Determine the [x, y] coordinate at the center of the cell enclosing the given text.  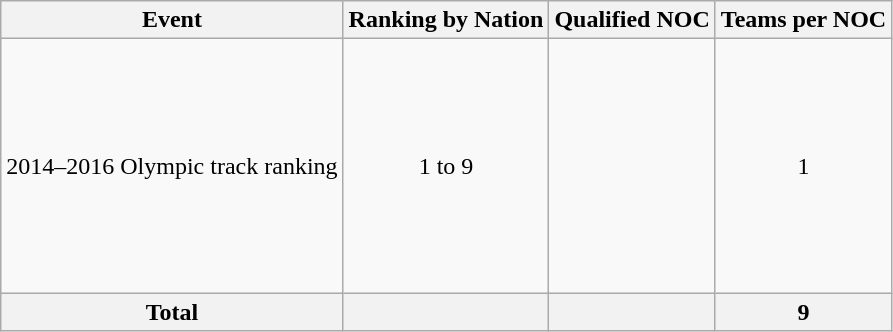
Ranking by Nation [446, 20]
2014–2016 Olympic track ranking [172, 166]
9 [803, 312]
Teams per NOC [803, 20]
Qualified NOC [632, 20]
Event [172, 20]
Total [172, 312]
1 [803, 166]
1 to 9 [446, 166]
